Provide the (X, Y) coordinate of the cell's center where the given text is located.  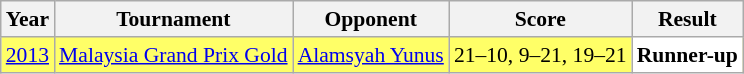
2013 (28, 55)
21–10, 9–21, 19–21 (540, 55)
Opponent (371, 19)
Score (540, 19)
Result (688, 19)
Year (28, 19)
Alamsyah Yunus (371, 55)
Tournament (174, 19)
Malaysia Grand Prix Gold (174, 55)
Runner-up (688, 55)
